For the text-containing cell, return its midpoint in [x, y] coordinate format. 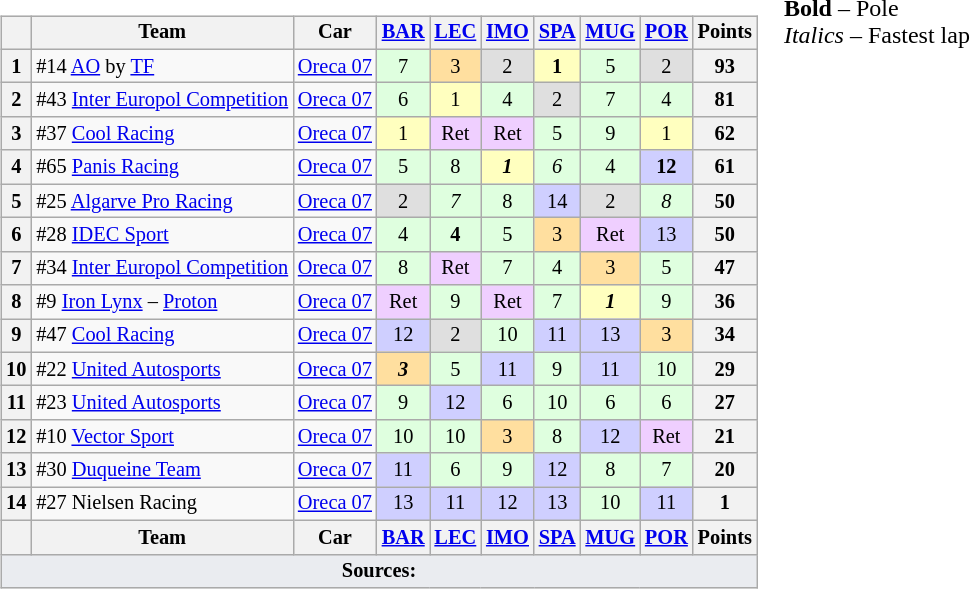
#34 Inter Europol Competition [162, 268]
93 [725, 66]
20 [725, 470]
21 [725, 437]
#47 Cool Racing [162, 336]
27 [725, 403]
#28 IDEC Sport [162, 235]
61 [725, 167]
#22 United Autosports [162, 369]
#30 Duqueine Team [162, 470]
34 [725, 336]
#14 AO by TF [162, 66]
#23 United Autosports [162, 403]
36 [725, 302]
Sources: [379, 571]
29 [725, 369]
#27 Nielsen Racing [162, 504]
#9 Iron Lynx – Proton [162, 302]
47 [725, 268]
81 [725, 100]
62 [725, 134]
#10 Vector Sport [162, 437]
#37 Cool Racing [162, 134]
#43 Inter Europol Competition [162, 100]
#25 Algarve Pro Racing [162, 201]
#65 Panis Racing [162, 167]
